Return the [X, Y] coordinate for the center point of the cell that contains the specified text.  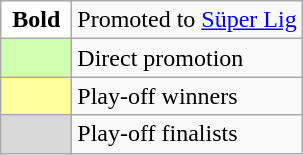
Direct promotion [187, 58]
Bold [36, 20]
Promoted to Süper Lig [187, 20]
Play-off finalists [187, 134]
Play-off winners [187, 96]
